Return the (x, y) coordinate for the center point of the cell that contains the specified text.  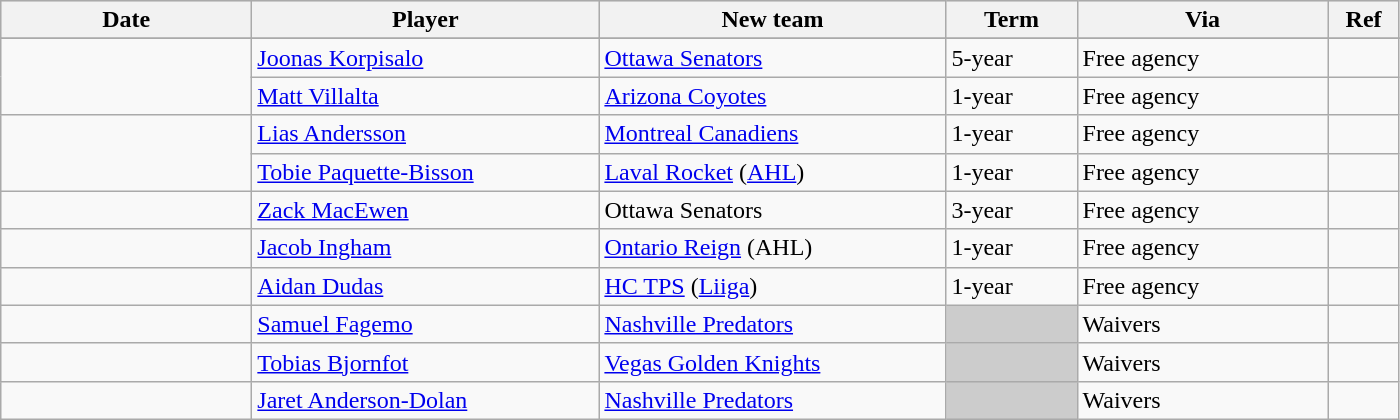
Jaret Anderson-Dolan (426, 400)
Date (126, 20)
Ref (1364, 20)
Zack MacEwen (426, 210)
Vegas Golden Knights (772, 362)
Tobie Paquette-Bisson (426, 172)
Samuel Fagemo (426, 324)
Tobias Bjornfot (426, 362)
Via (1202, 20)
Arizona Coyotes (772, 96)
HC TPS (Liiga) (772, 286)
Ontario Reign (AHL) (772, 248)
Matt Villalta (426, 96)
Aidan Dudas (426, 286)
Term (1012, 20)
Montreal Canadiens (772, 134)
New team (772, 20)
Player (426, 20)
Jacob Ingham (426, 248)
Joonas Korpisalo (426, 58)
3-year (1012, 210)
Laval Rocket (AHL) (772, 172)
5-year (1012, 58)
Lias Andersson (426, 134)
